For the text-containing cell, return its midpoint in (x, y) coordinate format. 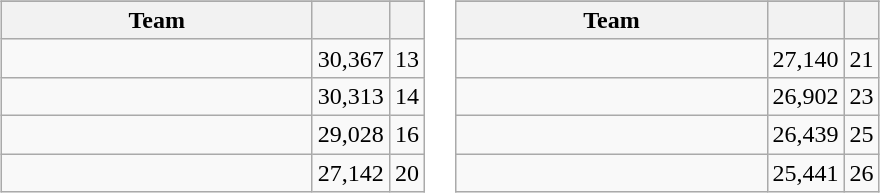
29,028 (350, 134)
25,441 (806, 173)
27,142 (350, 173)
26 (862, 173)
23 (862, 96)
26,439 (806, 134)
20 (406, 173)
14 (406, 96)
25 (862, 134)
30,367 (350, 58)
16 (406, 134)
27,140 (806, 58)
30,313 (350, 96)
21 (862, 58)
13 (406, 58)
26,902 (806, 96)
